Identify which cell holds the provided text, then report its (x, y) central coordinate. 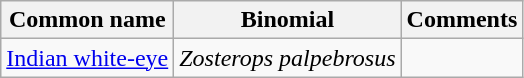
Zosterops palpebrosus (288, 58)
Binomial (288, 20)
Common name (88, 20)
Indian white-eye (88, 58)
Comments (462, 20)
